Scan for the cell matching the given text and deliver its (X, Y) coordinate at center. 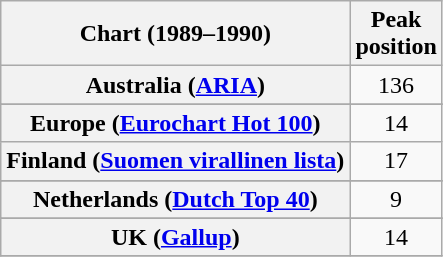
17 (396, 161)
Finland (Suomen virallinen lista) (176, 161)
UK (Gallup) (176, 237)
Europe (Eurochart Hot 100) (176, 123)
Peakposition (396, 34)
Chart (1989–1990) (176, 34)
Netherlands (Dutch Top 40) (176, 199)
9 (396, 199)
136 (396, 85)
Australia (ARIA) (176, 85)
